Provide the (X, Y) coordinate of the cell's center where the given text is located.  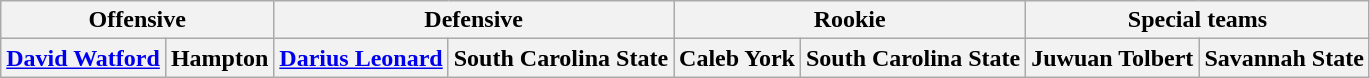
Hampton (219, 58)
Rookie (850, 20)
Offensive (138, 20)
Defensive (474, 20)
Savannah State (1284, 58)
Caleb York (738, 58)
Special teams (1198, 20)
David Watford (84, 58)
Juwuan Tolbert (1112, 58)
Darius Leonard (361, 58)
